Capture the cell that displays the provided text and extract its [x, y] central coordinate. 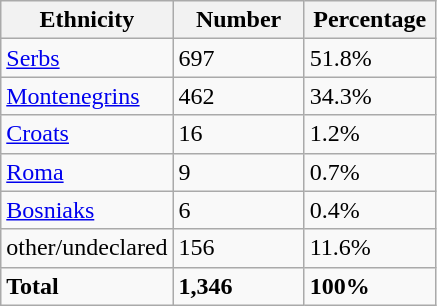
Number [238, 20]
51.8% [370, 58]
Roma [87, 172]
34.3% [370, 96]
16 [238, 134]
100% [370, 286]
697 [238, 58]
Ethnicity [87, 20]
Croats [87, 134]
1.2% [370, 134]
Percentage [370, 20]
Serbs [87, 58]
Total [87, 286]
11.6% [370, 248]
6 [238, 210]
Montenegrins [87, 96]
156 [238, 248]
0.7% [370, 172]
other/undeclared [87, 248]
Bosniaks [87, 210]
462 [238, 96]
9 [238, 172]
0.4% [370, 210]
1,346 [238, 286]
